Output the (x, y) coordinate of the center of the cell containing the given text.  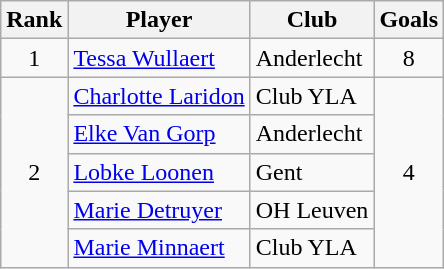
Tessa Wullaert (159, 58)
1 (34, 58)
Club (312, 20)
Rank (34, 20)
OH Leuven (312, 210)
Gent (312, 172)
Marie Minnaert (159, 248)
Elke Van Gorp (159, 134)
Charlotte Laridon (159, 96)
Goals (409, 20)
4 (409, 172)
8 (409, 58)
Marie Detruyer (159, 210)
2 (34, 172)
Player (159, 20)
Lobke Loonen (159, 172)
